Locate the cell with the specified text and output its [X, Y] center coordinate. 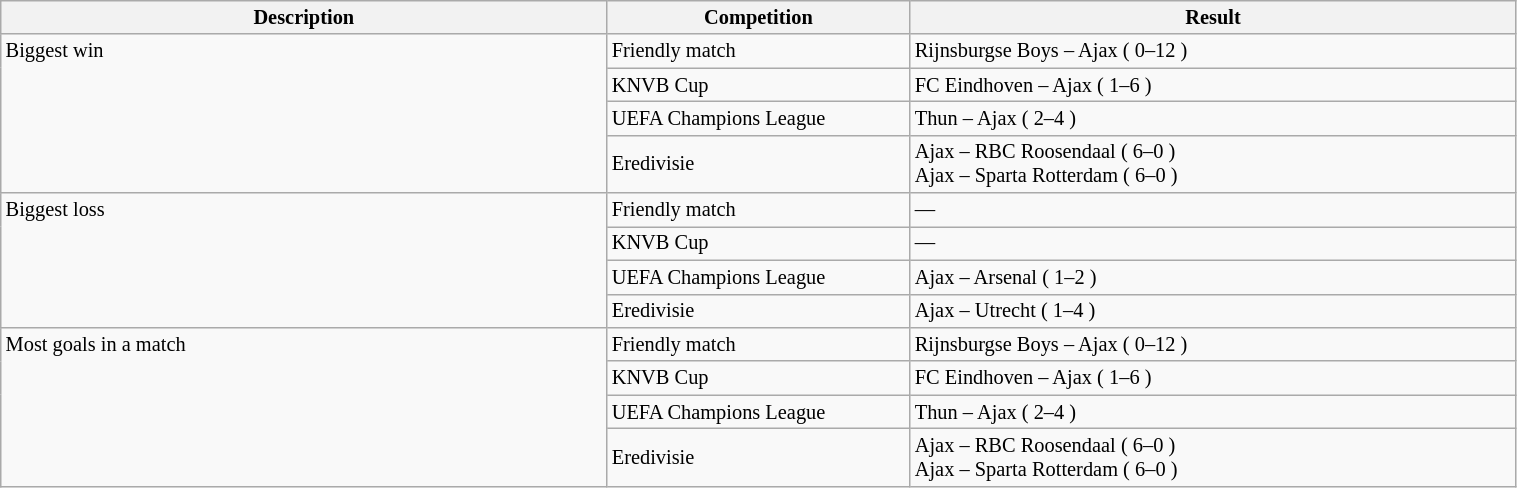
Ajax – Arsenal ( 1–2 ) [1213, 277]
Description [304, 17]
Biggest loss [304, 260]
Result [1213, 17]
Biggest win [304, 114]
Most goals in a match [304, 406]
Competition [758, 17]
Ajax – Utrecht ( 1–4 ) [1213, 311]
